Locate the cell with the specified text and output its [X, Y] center coordinate. 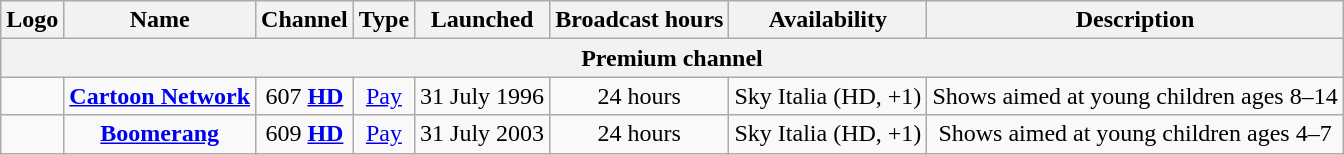
Type [384, 20]
Launched [482, 20]
607 HD [305, 96]
Name [160, 20]
31 July 2003 [482, 134]
Premium channel [672, 58]
Channel [305, 20]
Broadcast hours [640, 20]
Shows aimed at young children ages 4–7 [1135, 134]
Availability [828, 20]
Description [1135, 20]
Logo [32, 20]
Boomerang [160, 134]
Cartoon Network [160, 96]
Shows aimed at young children ages 8–14 [1135, 96]
609 HD [305, 134]
31 July 1996 [482, 96]
